Find where the given text appears and provide that cell's center as (X, Y) coordinate. 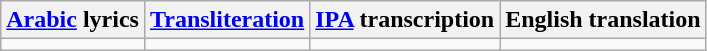
Arabic lyrics (73, 20)
IPA transcription (405, 20)
Transliteration (226, 20)
English translation (603, 20)
